Output the [x, y] coordinate of the center of the cell containing the given text.  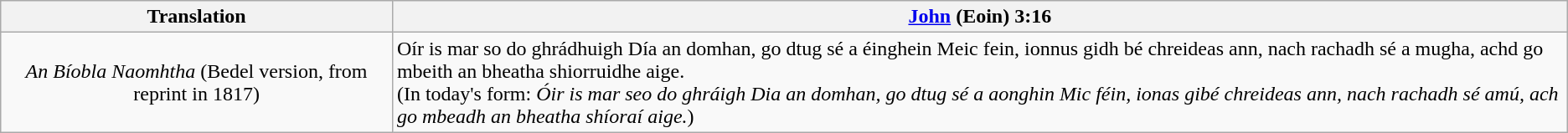
An Bíobla Naomhtha (Bedel version, from reprint in 1817) [197, 82]
John (Eoin) 3:16 [980, 17]
Translation [197, 17]
